Search for the cell housing the specified text and yield its [x, y] center coordinate. 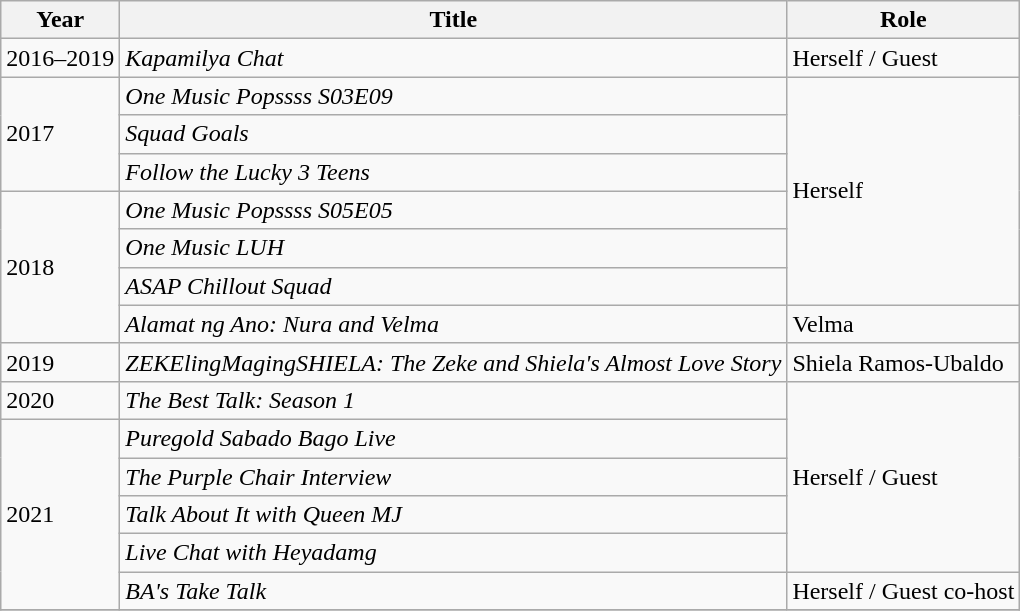
The Purple Chair Interview [454, 477]
Squad Goals [454, 134]
One Music LUH [454, 248]
2017 [60, 134]
The Best Talk: Season 1 [454, 400]
Shiela Ramos-Ubaldo [904, 362]
Alamat ng Ano: Nura and Velma [454, 324]
Herself [904, 191]
Puregold Sabado Bago Live [454, 438]
Herself / Guest co-host [904, 591]
Title [454, 20]
Kapamilya Chat [454, 58]
ZEKElingMagingSHIELA: The Zeke and Shiela's Almost Love Story [454, 362]
2021 [60, 514]
Talk About It with Queen MJ [454, 515]
One Music Popssss S03E09 [454, 96]
Live Chat with Heyadamg [454, 553]
2019 [60, 362]
Follow the Lucky 3 Teens [454, 172]
Year [60, 20]
2020 [60, 400]
2016–2019 [60, 58]
BA's Take Talk [454, 591]
One Music Popssss S05E05 [454, 210]
Role [904, 20]
Velma [904, 324]
ASAP Chillout Squad [454, 286]
2018 [60, 267]
